Pinpoint the cell where the given text exists, returning its [X, Y] midpoint coordinate. 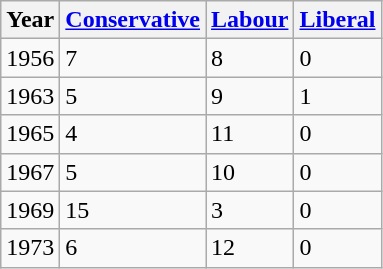
1967 [30, 172]
4 [133, 134]
6 [133, 248]
3 [250, 210]
1963 [30, 96]
Conservative [133, 20]
1973 [30, 248]
7 [133, 58]
Liberal [338, 20]
1956 [30, 58]
Labour [250, 20]
15 [133, 210]
1 [338, 96]
8 [250, 58]
12 [250, 248]
10 [250, 172]
Year [30, 20]
1969 [30, 210]
9 [250, 96]
1965 [30, 134]
11 [250, 134]
